Scan for the cell matching the given text and deliver its [X, Y] coordinate at center. 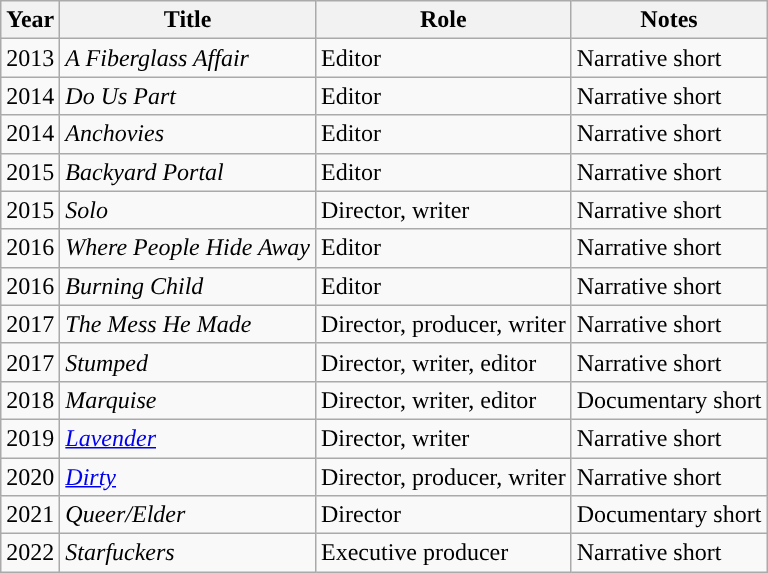
Queer/Elder [188, 515]
2020 [30, 477]
Starfuckers [188, 553]
Notes [669, 20]
A Fiberglass Affair [188, 58]
Burning Child [188, 286]
Role [443, 20]
Director [443, 515]
Dirty [188, 477]
Marquise [188, 400]
Lavender [188, 438]
Backyard Portal [188, 172]
2019 [30, 438]
Do Us Part [188, 96]
Title [188, 20]
Solo [188, 210]
Stumped [188, 362]
Executive producer [443, 553]
2018 [30, 400]
The Mess He Made [188, 324]
Anchovies [188, 134]
2021 [30, 515]
Where People Hide Away [188, 248]
2022 [30, 553]
Year [30, 20]
2013 [30, 58]
